For the text-containing cell, return its midpoint in (X, Y) coordinate format. 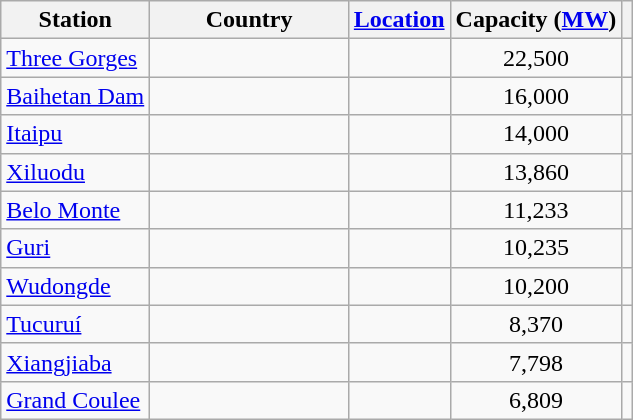
10,200 (536, 286)
Capacity (MW) (536, 20)
Location (399, 20)
16,000 (536, 96)
6,809 (536, 400)
Baihetan Dam (76, 96)
8,370 (536, 324)
Xiangjiaba (76, 362)
Itaipu (76, 134)
14,000 (536, 134)
11,233 (536, 210)
Grand Coulee (76, 400)
10,235 (536, 248)
Guri (76, 248)
22,500 (536, 58)
Wudongde (76, 286)
Belo Monte (76, 210)
Xiluodu (76, 172)
Country (250, 20)
7,798 (536, 362)
Tucuruí (76, 324)
Three Gorges (76, 58)
13,860 (536, 172)
Station (76, 20)
